Search for the cell housing the specified text and yield its [X, Y] center coordinate. 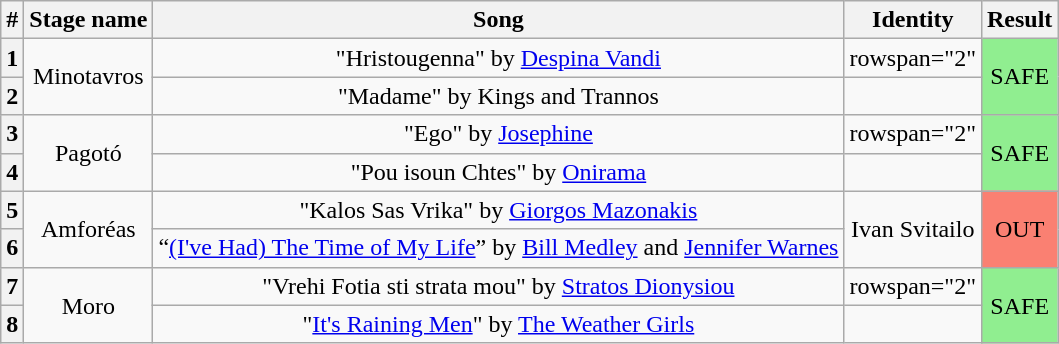
"Vrehi Fotia sti strata mou" by Stratos Dionysiou [498, 286]
Identity [913, 20]
Amforéas [88, 229]
Moro [88, 305]
# [12, 20]
2 [12, 96]
3 [12, 134]
4 [12, 172]
"Madame" by Kings and Trannos [498, 96]
Song [498, 20]
Result [1019, 20]
OUT [1019, 229]
"Kalos Sas Vrika" by Giorgos Mazonakis [498, 210]
6 [12, 248]
"Hristougenna" by Despina Vandi [498, 58]
8 [12, 324]
"Ego" by Josephine [498, 134]
"It's Raining Men" by The Weather Girls [498, 324]
“(I've Had) The Time of My Life” by Bill Medley and Jennifer Warnes [498, 248]
7 [12, 286]
"Pou isoun Chtes" by Onirama [498, 172]
Stage name [88, 20]
5 [12, 210]
1 [12, 58]
Pagotó [88, 153]
Ivan Svitailo [913, 229]
Minotavros [88, 77]
